Extract the [x, y] coordinate from the center of the cell holding the provided text.  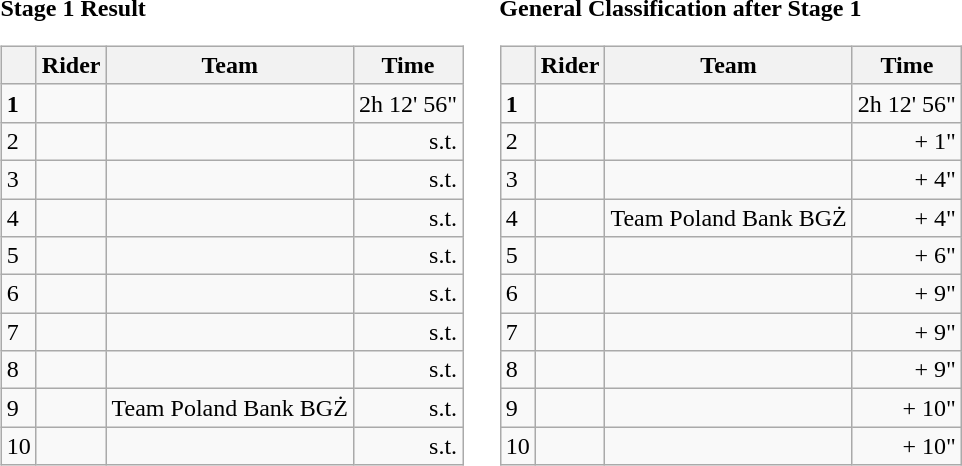
+ 1" [906, 141]
+ 6" [906, 256]
